Scan for the cell matching the given text and deliver its (X, Y) coordinate at center. 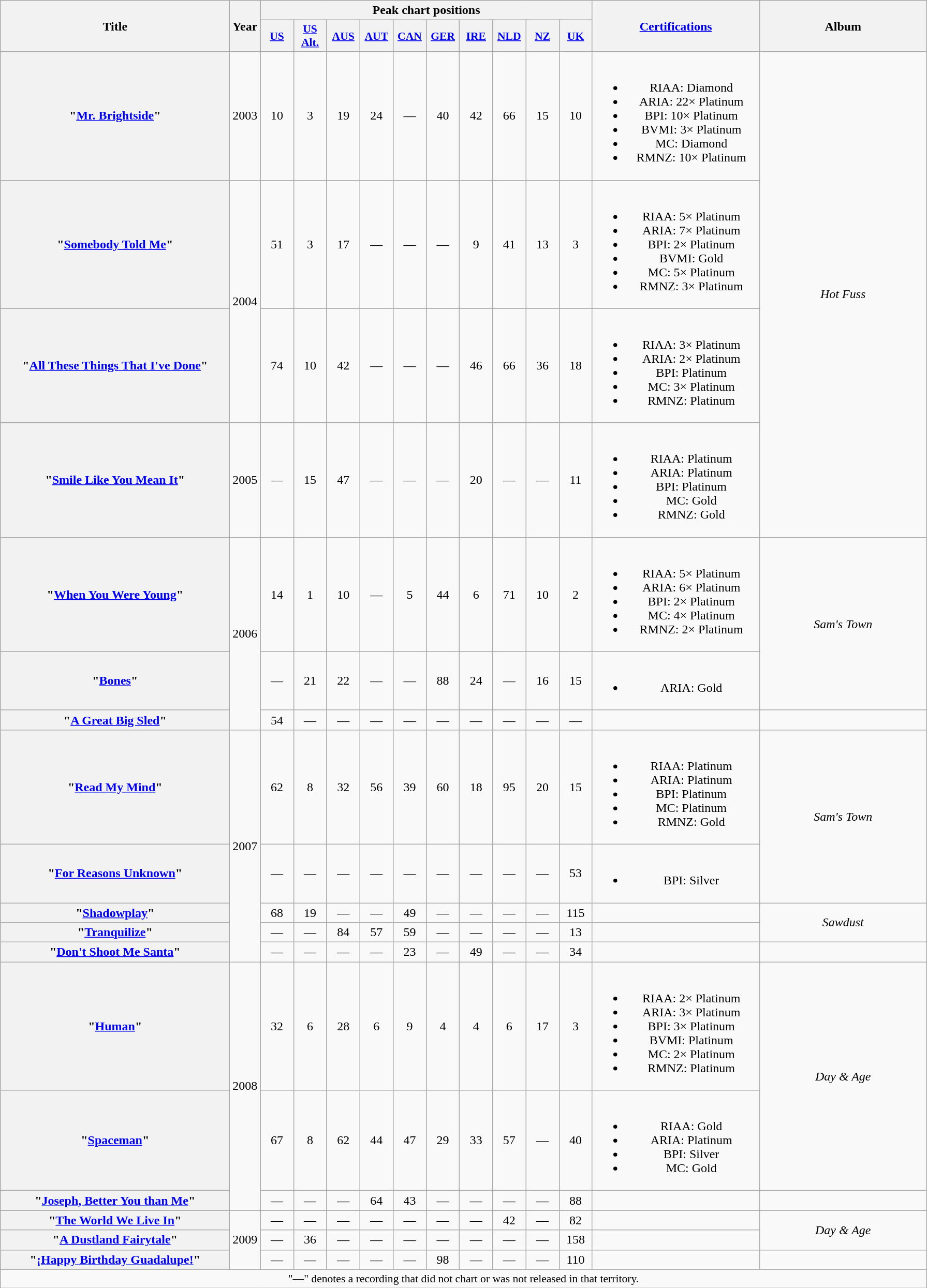
BPI: Silver (676, 874)
41 (509, 244)
51 (277, 244)
Album (843, 26)
RIAA: PlatinumARIA: PlatinumBPI: PlatinumMC: GoldRMNZ: Gold (676, 480)
"¡Happy Birthday Guadalupe!" (115, 1260)
34 (576, 952)
"Read My Mind" (115, 787)
98 (443, 1260)
"For Reasons Unknown" (115, 874)
2 (576, 594)
"Don't Shoot Me Santa" (115, 952)
158 (576, 1240)
UK (576, 36)
CAN (409, 36)
43 (409, 1201)
ARIA: Gold (676, 681)
RIAA: 3× PlatinumARIA: 2× PlatinumBPI: PlatinumMC: 3× PlatinumRMNZ: Platinum (676, 365)
RIAA: 5× PlatinumARIA: 7× PlatinumBPI: 2× PlatinumBVMI: GoldMC: 5× PlatinumRMNZ: 3× Platinum (676, 244)
RIAA: 5× PlatinumARIA: 6× PlatinumBPI: 2× PlatinumMC: 4× PlatinumRMNZ: 2× Platinum (676, 594)
16 (542, 681)
NLD (509, 36)
74 (277, 365)
"Somebody Told Me" (115, 244)
64 (376, 1201)
RIAA: 2× PlatinumARIA: 3× PlatinumBPI: 3× PlatinumBVMI: PlatinumMC: 2× PlatinumRMNZ: Platinum (676, 1026)
"Tranquilize" (115, 932)
"The World We Live In" (115, 1220)
39 (409, 787)
NZ (542, 36)
"Bones" (115, 681)
"A Great Big Sled" (115, 720)
14 (277, 594)
Title (115, 26)
Peak chart positions (426, 10)
"When You Were Young" (115, 594)
11 (576, 480)
Year (245, 26)
AUT (376, 36)
22 (343, 681)
53 (576, 874)
USAlt. (310, 36)
60 (443, 787)
95 (509, 787)
"Joseph, Better You than Me" (115, 1201)
71 (509, 594)
GER (443, 36)
"Shadowplay" (115, 912)
"Smile Like You Mean It" (115, 480)
"Mr. Brightside" (115, 116)
IRE (476, 36)
23 (409, 952)
110 (576, 1260)
67 (277, 1141)
5 (409, 594)
59 (409, 932)
"Spaceman" (115, 1141)
28 (343, 1026)
2005 (245, 480)
2006 (245, 633)
29 (443, 1141)
"A Dustland Fairytale" (115, 1240)
33 (476, 1141)
2003 (245, 116)
68 (277, 912)
2009 (245, 1240)
1 (310, 594)
2008 (245, 1086)
"Human" (115, 1026)
RIAA: GoldARIA: PlatinumBPI: SilverMC: Gold (676, 1141)
46 (476, 365)
2004 (245, 301)
Certifications (676, 26)
RIAA: PlatinumARIA: PlatinumBPI: PlatinumMC: PlatinumRMNZ: Gold (676, 787)
21 (310, 681)
Hot Fuss (843, 294)
84 (343, 932)
2007 (245, 846)
54 (277, 720)
56 (376, 787)
115 (576, 912)
Sawdust (843, 922)
"—" denotes a recording that did not chart or was not released in that territory. (464, 1279)
RIAA: DiamondARIA: 22× PlatinumBPI: 10× PlatinumBVMI: 3× PlatinumMC: DiamondRMNZ: 10× Platinum (676, 116)
82 (576, 1220)
AUS (343, 36)
"All These Things That I've Done" (115, 365)
US (277, 36)
